Pinpoint the cell where the given text exists, returning its [X, Y] midpoint coordinate. 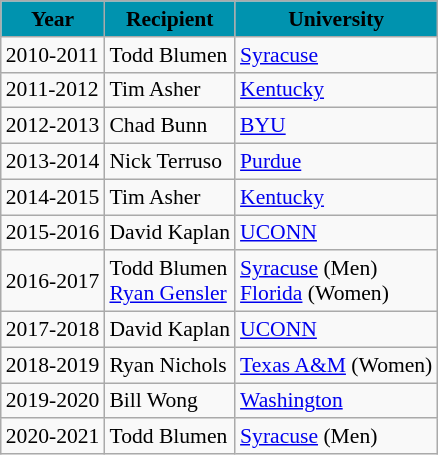
2011-2012 [53, 90]
University [336, 19]
Syracuse (Men)Florida (Women) [336, 282]
Todd BlumenRyan Gensler [170, 282]
2015-2016 [53, 233]
Purdue [336, 162]
2010-2011 [53, 55]
Nick Terruso [170, 162]
Recipient [170, 19]
Syracuse (Men) [336, 437]
2020-2021 [53, 437]
Chad Bunn [170, 126]
Texas A&M (Women) [336, 365]
2016-2017 [53, 282]
2014-2015 [53, 197]
BYU [336, 126]
2017-2018 [53, 330]
Ryan Nichols [170, 365]
2019-2020 [53, 401]
2018-2019 [53, 365]
Washington [336, 401]
2013-2014 [53, 162]
Syracuse [336, 55]
Bill Wong [170, 401]
2012-2013 [53, 126]
Year [53, 19]
